Scan for the cell matching the given text and deliver its (X, Y) coordinate at center. 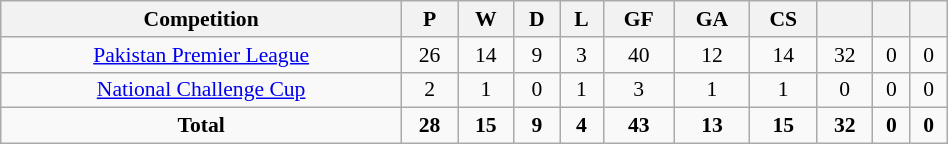
13 (712, 126)
Competition (202, 19)
P (430, 19)
National Challenge Cup (202, 90)
GF (638, 19)
Pakistan Premier League (202, 55)
2 (430, 90)
4 (582, 126)
L (582, 19)
12 (712, 55)
CS (784, 19)
28 (430, 126)
GA (712, 19)
26 (430, 55)
40 (638, 55)
D (537, 19)
Total (202, 126)
W (486, 19)
43 (638, 126)
